Output the [x, y] coordinate of the center of the cell containing the given text.  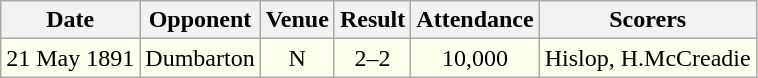
Hislop, H.McCreadie [648, 58]
Venue [297, 20]
Attendance [475, 20]
2–2 [372, 58]
Opponent [200, 20]
Dumbarton [200, 58]
N [297, 58]
21 May 1891 [70, 58]
Scorers [648, 20]
Result [372, 20]
10,000 [475, 58]
Date [70, 20]
